From the cell containing the given text, extract its center point as [X, Y] coordinate. 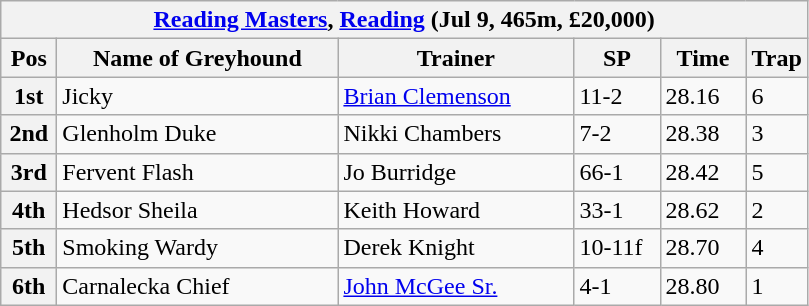
2 [776, 210]
33-1 [617, 210]
1st [29, 96]
Hedsor Sheila [198, 210]
Smoking Wardy [198, 248]
66-1 [617, 172]
Trap [776, 58]
Reading Masters, Reading (Jul 9, 465m, £20,000) [404, 20]
6th [29, 286]
7-2 [617, 134]
28.16 [703, 96]
Jicky [198, 96]
Jo Burridge [456, 172]
Carnalecka Chief [198, 286]
Pos [29, 58]
28.62 [703, 210]
4th [29, 210]
5 [776, 172]
SP [617, 58]
Fervent Flash [198, 172]
Nikki Chambers [456, 134]
3 [776, 134]
4 [776, 248]
5th [29, 248]
Trainer [456, 58]
6 [776, 96]
Glenholm Duke [198, 134]
28.42 [703, 172]
Brian Clemenson [456, 96]
Time [703, 58]
Name of Greyhound [198, 58]
2nd [29, 134]
28.70 [703, 248]
10-11f [617, 248]
Derek Knight [456, 248]
1 [776, 286]
Keith Howard [456, 210]
4-1 [617, 286]
28.38 [703, 134]
3rd [29, 172]
28.80 [703, 286]
11-2 [617, 96]
John McGee Sr. [456, 286]
